Extract the (x, y) coordinate from the center of the cell holding the provided text.  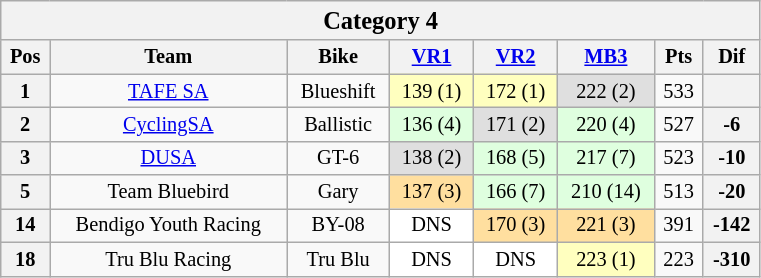
BY-08 (338, 225)
CyclingSA (168, 124)
-20 (732, 192)
138 (2) (432, 158)
223 (678, 259)
Team (168, 57)
170 (3) (516, 225)
527 (678, 124)
18 (26, 259)
DUSA (168, 158)
Gary (338, 192)
137 (3) (432, 192)
Team Bluebird (168, 192)
GT-6 (338, 158)
172 (1) (516, 91)
Ballistic (338, 124)
221 (3) (606, 225)
3 (26, 158)
222 (2) (606, 91)
TAFE SA (168, 91)
Pts (678, 57)
Tru Blu Racing (168, 259)
5 (26, 192)
Blueshift (338, 91)
2 (26, 124)
Dif (732, 57)
VR1 (432, 57)
168 (5) (516, 158)
1 (26, 91)
-6 (732, 124)
513 (678, 192)
VR2 (516, 57)
220 (4) (606, 124)
-310 (732, 259)
166 (7) (516, 192)
171 (2) (516, 124)
Bendigo Youth Racing (168, 225)
-10 (732, 158)
-142 (732, 225)
223 (1) (606, 259)
391 (678, 225)
217 (7) (606, 158)
Pos (26, 57)
14 (26, 225)
Tru Blu (338, 259)
139 (1) (432, 91)
136 (4) (432, 124)
Bike (338, 57)
533 (678, 91)
MB3 (606, 57)
210 (14) (606, 192)
523 (678, 158)
Category 4 (381, 20)
